Scan for the cell matching the given text and deliver its [x, y] coordinate at center. 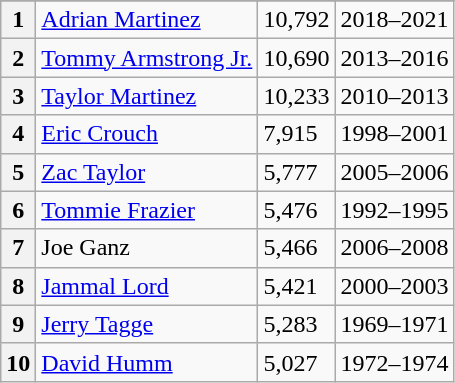
1 [18, 20]
Jammal Lord [147, 286]
1972–1974 [394, 362]
Eric Crouch [147, 134]
7 [18, 248]
5,421 [296, 286]
2018–2021 [394, 20]
Joe Ganz [147, 248]
8 [18, 286]
5,027 [296, 362]
2000–2003 [394, 286]
1992–1995 [394, 210]
7,915 [296, 134]
9 [18, 324]
Tommie Frazier [147, 210]
Jerry Tagge [147, 324]
5,283 [296, 324]
2010–2013 [394, 96]
5,466 [296, 248]
Taylor Martinez [147, 96]
4 [18, 134]
5,777 [296, 172]
10 [18, 362]
Tommy Armstrong Jr. [147, 58]
5,476 [296, 210]
10,690 [296, 58]
6 [18, 210]
Adrian Martinez [147, 20]
1998–2001 [394, 134]
David Humm [147, 362]
2013–2016 [394, 58]
2005–2006 [394, 172]
1969–1971 [394, 324]
Zac Taylor [147, 172]
5 [18, 172]
10,792 [296, 20]
10,233 [296, 96]
2006–2008 [394, 248]
2 [18, 58]
3 [18, 96]
